Output the (X, Y) coordinate of the center of the cell containing the given text.  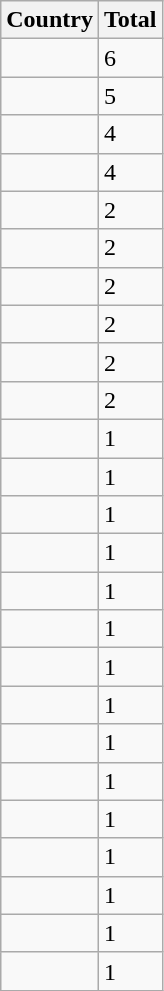
Country (50, 20)
Total (130, 20)
5 (130, 96)
6 (130, 58)
